For the text-containing cell, return its midpoint in (x, y) coordinate format. 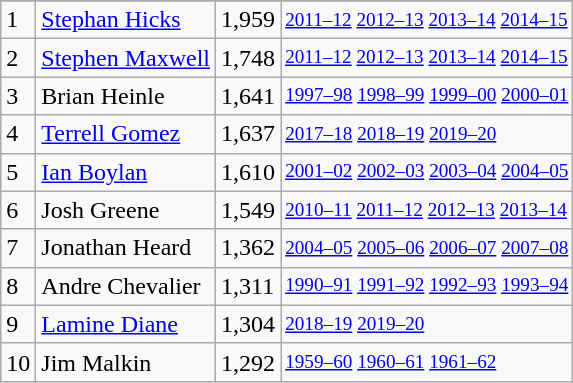
1,610 (248, 172)
Terrell Gomez (126, 134)
1,292 (248, 362)
1990–91 1991–92 1992–93 1993–94 (427, 286)
2017–18 2018–19 2019–20 (427, 134)
3 (18, 96)
2001–02 2002–03 2003–04 2004–05 (427, 172)
1,304 (248, 324)
1,641 (248, 96)
1,549 (248, 210)
Stephen Maxwell (126, 58)
7 (18, 248)
1,748 (248, 58)
5 (18, 172)
Jim Malkin (126, 362)
Ian Boylan (126, 172)
1 (18, 20)
Josh Greene (126, 210)
10 (18, 362)
9 (18, 324)
Jonathan Heard (126, 248)
1959–60 1960–61 1961–62 (427, 362)
2 (18, 58)
Andre Chevalier (126, 286)
8 (18, 286)
1,637 (248, 134)
2010–11 2011–12 2012–13 2013–14 (427, 210)
6 (18, 210)
Brian Heinle (126, 96)
4 (18, 134)
Lamine Diane (126, 324)
Stephan Hicks (126, 20)
1,959 (248, 20)
1,311 (248, 286)
1,362 (248, 248)
1997–98 1998–99 1999–00 2000–01 (427, 96)
2018–19 2019–20 (427, 324)
2004–05 2005–06 2006–07 2007–08 (427, 248)
